Search for the cell housing the specified text and yield its (x, y) center coordinate. 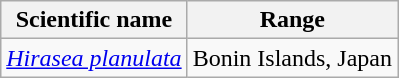
Range (292, 20)
Bonin Islands, Japan (292, 58)
Hirasea planulata (94, 58)
Scientific name (94, 20)
